Locate the cell with the specified text and output its (X, Y) center coordinate. 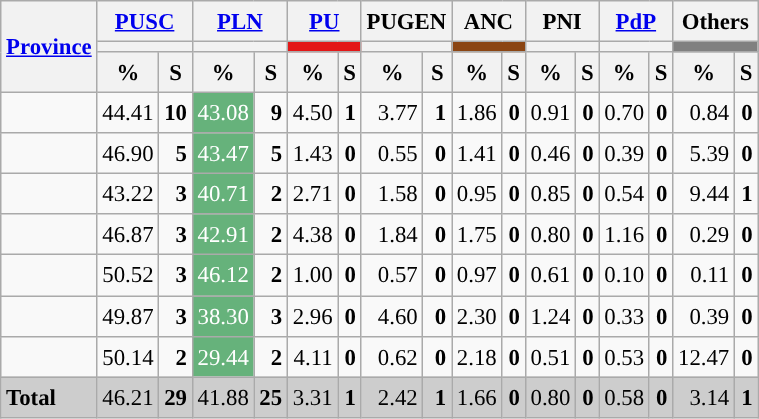
0.54 (624, 194)
4.60 (392, 316)
43.22 (128, 194)
25 (270, 398)
0.33 (624, 316)
0.29 (704, 234)
50.14 (128, 356)
40.71 (223, 194)
0.91 (550, 114)
0.84 (704, 114)
0.97 (477, 276)
46.87 (128, 234)
2.30 (477, 316)
4.11 (312, 356)
0.58 (624, 398)
43.47 (223, 154)
PNI (562, 22)
PUSC (144, 22)
1.66 (477, 398)
1.24 (550, 316)
1.41 (477, 154)
5.39 (704, 154)
29.44 (223, 356)
2.42 (392, 398)
46.12 (223, 276)
9 (270, 114)
Others (716, 22)
4.38 (312, 234)
PdP (636, 22)
2.96 (312, 316)
PUGEN (406, 22)
42.91 (223, 234)
46.21 (128, 398)
49.87 (128, 316)
10 (176, 114)
Total (49, 398)
9.44 (704, 194)
0.55 (392, 154)
0.85 (550, 194)
3.31 (312, 398)
44.41 (128, 114)
38.30 (223, 316)
1.00 (312, 276)
0.57 (392, 276)
PLN (240, 22)
0.10 (624, 276)
1.16 (624, 234)
0.95 (477, 194)
0.11 (704, 276)
3.77 (392, 114)
0.46 (550, 154)
1.75 (477, 234)
3.14 (704, 398)
Province (49, 47)
50.52 (128, 276)
PU (324, 22)
0.70 (624, 114)
41.88 (223, 398)
1.86 (477, 114)
0.53 (624, 356)
0.61 (550, 276)
43.08 (223, 114)
1.43 (312, 154)
0.51 (550, 356)
ANC (489, 22)
4.50 (312, 114)
1.58 (392, 194)
0.62 (392, 356)
12.47 (704, 356)
29 (176, 398)
1.84 (392, 234)
2.71 (312, 194)
2.18 (477, 356)
46.90 (128, 154)
